Return the (x, y) coordinate for the center point of the cell that contains the specified text.  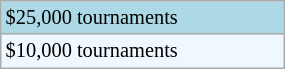
$10,000 tournaments (142, 51)
$25,000 tournaments (142, 17)
